Locate the cell with the specified text and output its (X, Y) center coordinate. 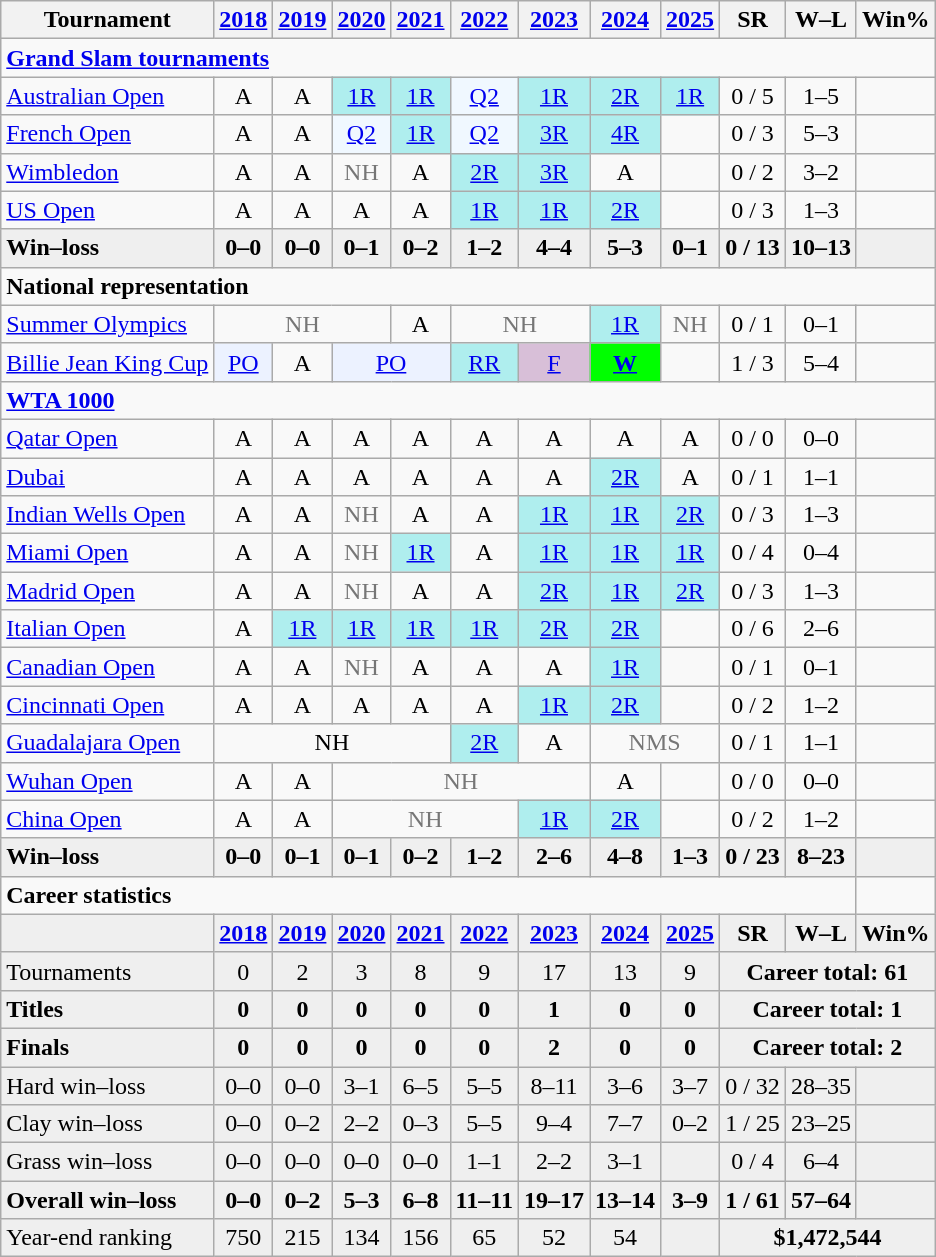
1 / 25 (753, 1124)
Year-end ranking (108, 1238)
13 (626, 971)
3–9 (690, 1200)
Hard win–loss (108, 1085)
13–14 (626, 1200)
Overall win–loss (108, 1200)
Clay win–loss (108, 1124)
Miami Open (108, 553)
US Open (108, 210)
8 (420, 971)
China Open (108, 819)
Titles (108, 1009)
Indian Wells Open (108, 515)
Career total: 2 (828, 1047)
28–35 (820, 1085)
4–4 (554, 248)
RR (484, 362)
Italian Open (108, 629)
6–5 (420, 1085)
54 (626, 1238)
Madrid Open (108, 591)
Canadian Open (108, 667)
$1,472,544 (828, 1238)
Grand Slam tournaments (468, 58)
1–5 (820, 96)
57–64 (820, 1200)
Guadalajara Open (108, 743)
23–25 (820, 1124)
Wimbledon (108, 172)
0–3 (420, 1124)
1 (554, 1009)
W (626, 362)
1 / 3 (753, 362)
156 (420, 1238)
19–17 (554, 1200)
6–4 (820, 1162)
3–6 (626, 1085)
3–7 (690, 1085)
WTA 1000 (468, 400)
3–2 (820, 172)
17 (554, 971)
Tournament (108, 20)
52 (554, 1238)
Career statistics (429, 895)
11–11 (484, 1200)
Billie Jean King Cup (108, 362)
Career total: 1 (828, 1009)
Tournaments (108, 971)
8–11 (554, 1085)
National representation (468, 286)
Career total: 61 (828, 971)
NMS (655, 743)
3 (362, 971)
0 / 5 (753, 96)
8–23 (820, 857)
7–7 (626, 1124)
Wuhan Open (108, 781)
Finals (108, 1047)
Australian Open (108, 96)
0 / 13 (753, 248)
0 / 23 (753, 857)
9–4 (554, 1124)
1 / 61 (753, 1200)
4–8 (626, 857)
French Open (108, 134)
0 / 6 (753, 629)
215 (302, 1238)
Grass win–loss (108, 1162)
Dubai (108, 477)
5–4 (820, 362)
Qatar Open (108, 438)
10–13 (820, 248)
0–4 (820, 553)
0 / 32 (753, 1085)
750 (244, 1238)
Summer Olympics (108, 324)
4R (626, 134)
134 (362, 1238)
F (554, 362)
65 (484, 1238)
6–8 (420, 1200)
Cincinnati Open (108, 705)
